From the cell containing the given text, extract its center point as (x, y) coordinate. 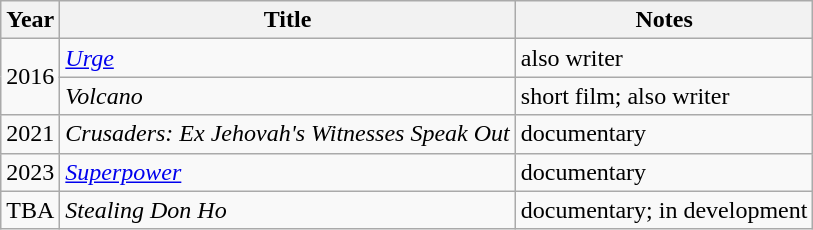
Notes (664, 20)
also writer (664, 58)
documentary; in development (664, 210)
2016 (30, 77)
Volcano (288, 96)
2021 (30, 134)
Title (288, 20)
Year (30, 20)
Stealing Don Ho (288, 210)
Crusaders: Ex Jehovah's Witnesses Speak Out (288, 134)
TBA (30, 210)
short film; also writer (664, 96)
Superpower (288, 172)
2023 (30, 172)
Urge (288, 58)
